Output the (X, Y) coordinate of the center of the cell containing the given text.  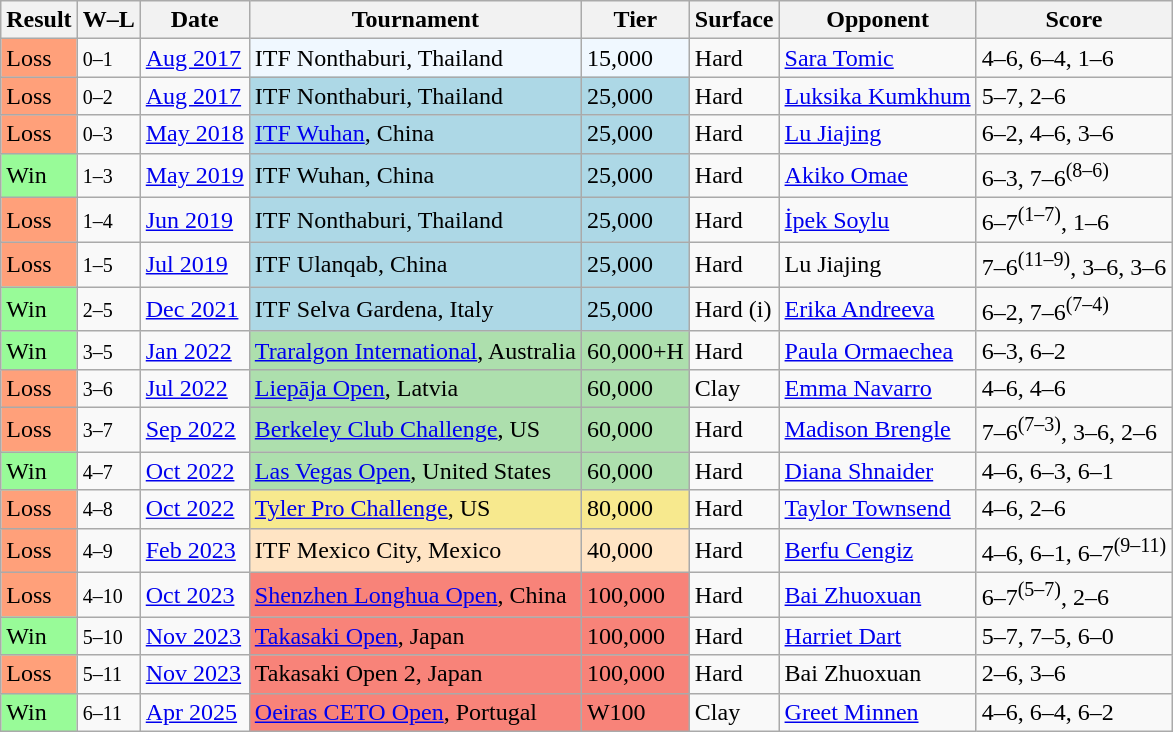
Tier (635, 20)
Paula Ormaechea (878, 350)
Harriet Dart (878, 636)
4–9 (108, 550)
1–3 (108, 176)
Sep 2022 (194, 430)
2–6, 3–6 (1074, 674)
Apr 2025 (194, 712)
Emma Navarro (878, 388)
Las Vegas Open, United States (415, 471)
60,000+H (635, 350)
Oeiras CETO Open, Portugal (415, 712)
Result (39, 20)
Erika Andreeva (878, 310)
Jul 2019 (194, 264)
Feb 2023 (194, 550)
W100 (635, 712)
4–8 (108, 509)
3–5 (108, 350)
Hard (i) (734, 310)
Berfu Cengiz (878, 550)
4–6, 6–4, 1–6 (1074, 58)
Taylor Townsend (878, 509)
W–L (108, 20)
Diana Shnaider (878, 471)
Takasaki Open, Japan (415, 636)
5–11 (108, 674)
May 2018 (194, 134)
Jul 2022 (194, 388)
4–6, 6–1, 6–7(9–11) (1074, 550)
ITF Mexico City, Mexico (415, 550)
Liepāja Open, Latvia (415, 388)
Tyler Pro Challenge, US (415, 509)
4–7 (108, 471)
4–6, 4–6 (1074, 388)
5–7, 2–6 (1074, 96)
6–2, 4–6, 3–6 (1074, 134)
ITF Selva Gardena, Italy (415, 310)
Berkeley Club Challenge, US (415, 430)
Madison Brengle (878, 430)
7–6(7–3), 3–6, 2–6 (1074, 430)
80,000 (635, 509)
5–10 (108, 636)
Takasaki Open 2, Japan (415, 674)
7–6(11–9), 3–6, 3–6 (1074, 264)
Traralgon International, Australia (415, 350)
Dec 2021 (194, 310)
3–6 (108, 388)
May 2019 (194, 176)
Jan 2022 (194, 350)
4–6, 6–4, 6–2 (1074, 712)
Sara Tomic (878, 58)
0–2 (108, 96)
0–3 (108, 134)
6–7(5–7), 2–6 (1074, 596)
4–6, 6–3, 6–1 (1074, 471)
15,000 (635, 58)
1–4 (108, 220)
4–10 (108, 596)
3–7 (108, 430)
Luksika Kumkhum (878, 96)
Score (1074, 20)
Oct 2023 (194, 596)
Tournament (415, 20)
40,000 (635, 550)
6–11 (108, 712)
2–5 (108, 310)
6–3, 6–2 (1074, 350)
Jun 2019 (194, 220)
Akiko Omae (878, 176)
0–1 (108, 58)
ITF Ulanqab, China (415, 264)
6–3, 7–6(8–6) (1074, 176)
Date (194, 20)
1–5 (108, 264)
6–7(1–7), 1–6 (1074, 220)
4–6, 2–6 (1074, 509)
Opponent (878, 20)
5–7, 7–5, 6–0 (1074, 636)
İpek Soylu (878, 220)
Shenzhen Longhua Open, China (415, 596)
6–2, 7–6(7–4) (1074, 310)
Greet Minnen (878, 712)
Surface (734, 20)
